Detect which cell encompasses the target text, then output its [x, y] center coordinate. 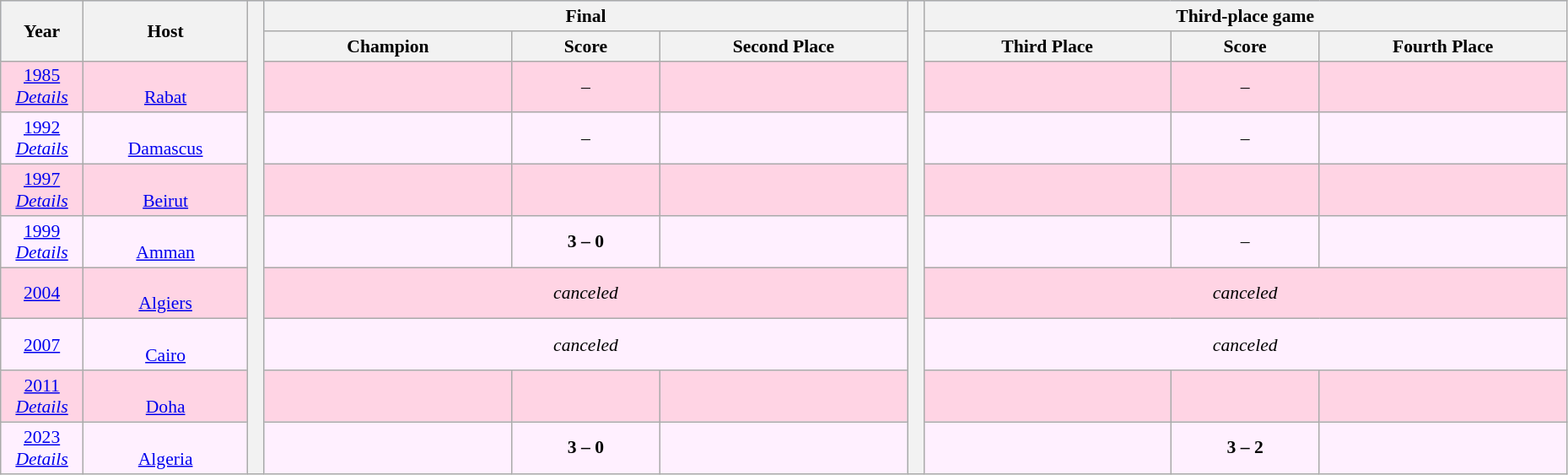
1999 Details [42, 241]
Amman [165, 241]
Cairo [165, 344]
Champion [388, 46]
2007 [42, 344]
Year [42, 30]
Fourth Place [1442, 46]
Algiers [165, 294]
Third-place game [1245, 16]
Beirut [165, 191]
Doha [165, 397]
Final [585, 16]
Algeria [165, 447]
1992 Details [42, 138]
1985 Details [42, 86]
Host [165, 30]
3 – 2 [1245, 447]
2004 [42, 294]
Damascus [165, 138]
Third Place [1048, 46]
1997 Details [42, 191]
Rabat [165, 86]
2023 Details [42, 447]
Second Place [783, 46]
2011 Details [42, 397]
